Output the [x, y] coordinate of the center of the cell containing the given text.  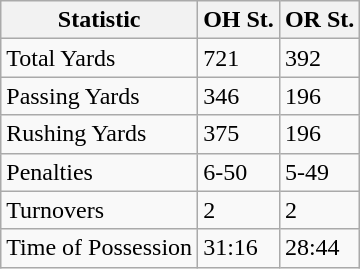
31:16 [239, 248]
Passing Yards [100, 96]
6-50 [239, 172]
Total Yards [100, 58]
721 [239, 58]
346 [239, 96]
Statistic [100, 20]
5-49 [319, 172]
392 [319, 58]
Time of Possession [100, 248]
Penalties [100, 172]
OH St. [239, 20]
Rushing Yards [100, 134]
OR St. [319, 20]
375 [239, 134]
28:44 [319, 248]
Turnovers [100, 210]
